Locate the cell with the specified text and output its [x, y] center coordinate. 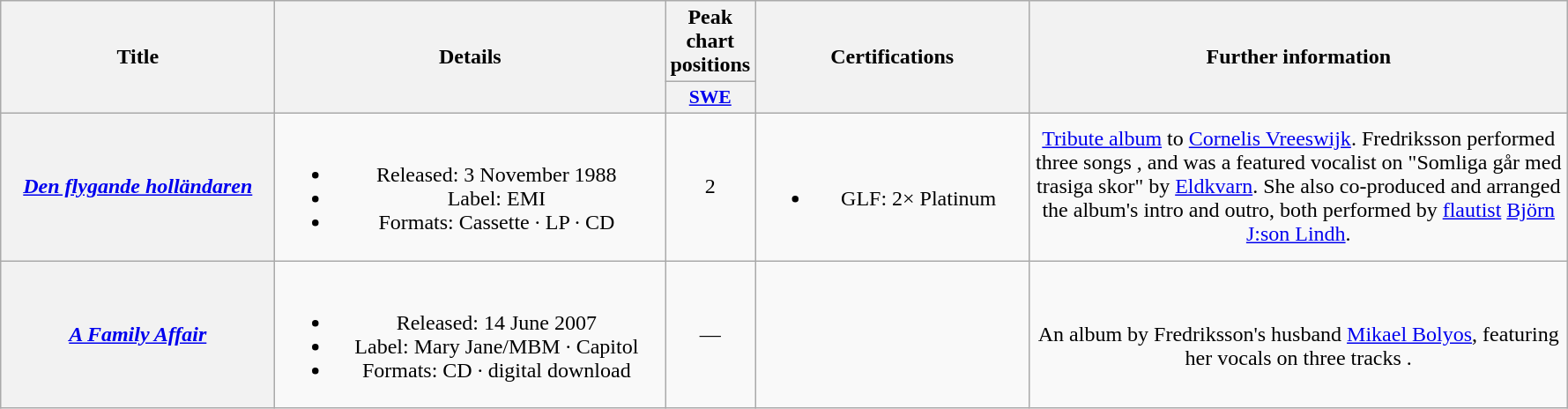
SWE [710, 98]
Peak chart positions [710, 41]
Further information [1299, 57]
2 [710, 187]
Title [137, 57]
— [710, 335]
A Family Affair [137, 335]
Den flygande holländaren [137, 187]
Released: 3 November 1988Label: EMIFormats: Cassette · LP · CD [471, 187]
Released: 14 June 2007Label: Mary Jane/MBM · CapitolFormats: CD · digital download [471, 335]
GLF: 2× Platinum [892, 187]
Details [471, 57]
An album by Fredriksson's husband Mikael Bolyos, featuring her vocals on three tracks . [1299, 335]
Certifications [892, 57]
